Detect which cell encompasses the target text, then output its [x, y] center coordinate. 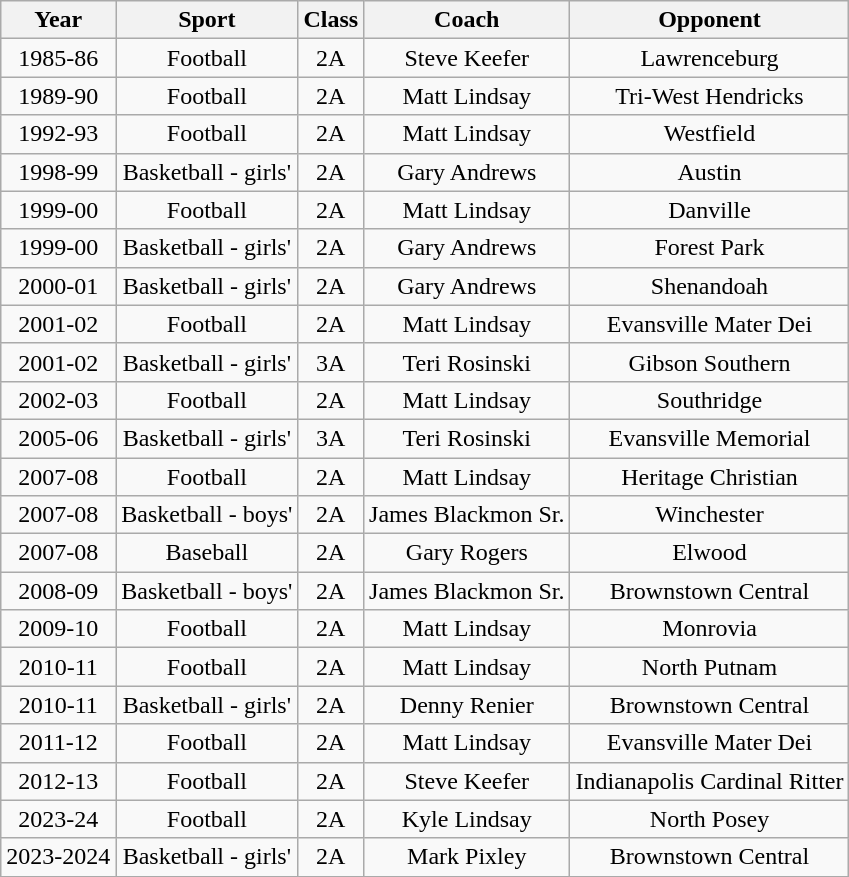
2000-01 [58, 286]
Coach [467, 20]
2012-13 [58, 781]
Westfield [710, 134]
1985-86 [58, 58]
1992-93 [58, 134]
2008-09 [58, 591]
Opponent [710, 20]
Winchester [710, 515]
Tri-West Hendricks [710, 96]
Baseball [207, 553]
Kyle Lindsay [467, 819]
2023-2024 [58, 857]
Elwood [710, 553]
Denny Renier [467, 705]
North Posey [710, 819]
2023-24 [58, 819]
Mark Pixley [467, 857]
Sport [207, 20]
Shenandoah [710, 286]
Austin [710, 172]
2009-10 [58, 629]
Danville [710, 210]
1989-90 [58, 96]
Class [331, 20]
2005-06 [58, 438]
Monrovia [710, 629]
Lawrenceburg [710, 58]
Evansville Memorial [710, 438]
Year [58, 20]
Gary Rogers [467, 553]
North Putnam [710, 667]
2011-12 [58, 743]
1998-99 [58, 172]
Heritage Christian [710, 477]
2002-03 [58, 400]
Southridge [710, 400]
Forest Park [710, 248]
Gibson Southern [710, 362]
Indianapolis Cardinal Ritter [710, 781]
